Extract the [x, y] coordinate from the center of the cell holding the provided text.  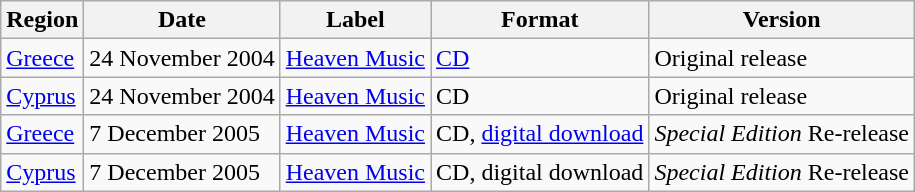
Format [540, 20]
Region [42, 20]
Version [782, 20]
Date [182, 20]
Label [355, 20]
